Search for the cell housing the specified text and yield its [x, y] center coordinate. 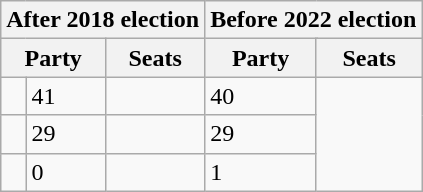
0 [66, 172]
41 [66, 96]
1 [261, 172]
Before 2022 election [314, 20]
40 [261, 96]
After 2018 election [103, 20]
